Pinpoint the cell where the given text exists, returning its [X, Y] midpoint coordinate. 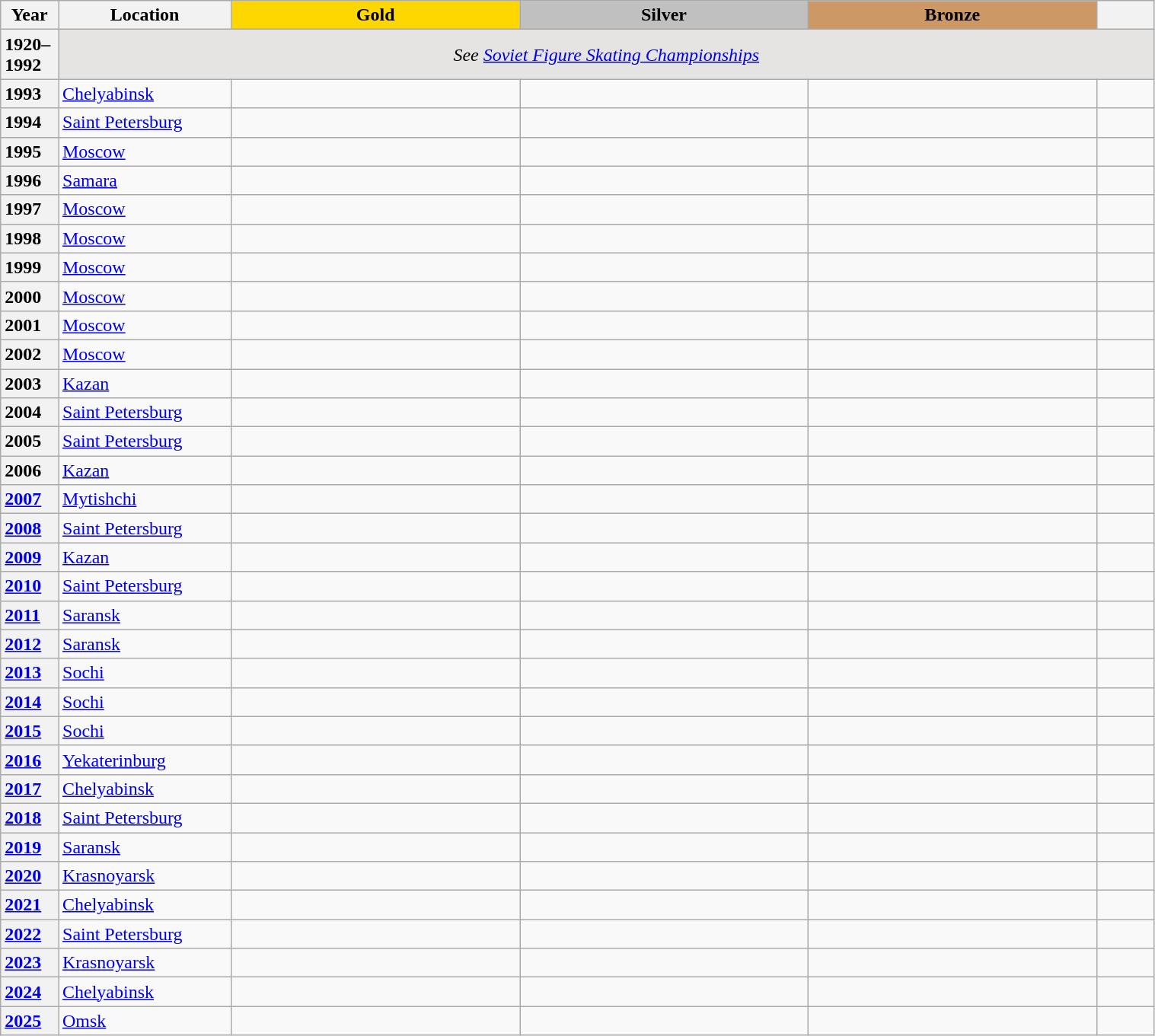
2025 [30, 1021]
1998 [30, 238]
2006 [30, 470]
Gold [376, 15]
1995 [30, 151]
Silver [664, 15]
Location [145, 15]
1920–1992 [30, 55]
2019 [30, 847]
2002 [30, 354]
1997 [30, 209]
2005 [30, 441]
2014 [30, 702]
1996 [30, 180]
2018 [30, 818]
2009 [30, 557]
2022 [30, 934]
2004 [30, 413]
1994 [30, 123]
2001 [30, 325]
2007 [30, 499]
Mytishchi [145, 499]
Omsk [145, 1021]
2003 [30, 383]
2020 [30, 876]
2008 [30, 528]
2000 [30, 296]
2021 [30, 905]
2016 [30, 760]
2011 [30, 615]
2012 [30, 644]
Bronze [952, 15]
Year [30, 15]
1999 [30, 267]
2015 [30, 731]
2024 [30, 992]
Yekaterinburg [145, 760]
2023 [30, 963]
2017 [30, 789]
2013 [30, 673]
See Soviet Figure Skating Championships [606, 55]
Samara [145, 180]
2010 [30, 586]
1993 [30, 94]
